Determine the [x, y] coordinate at the center of the cell enclosing the given text.  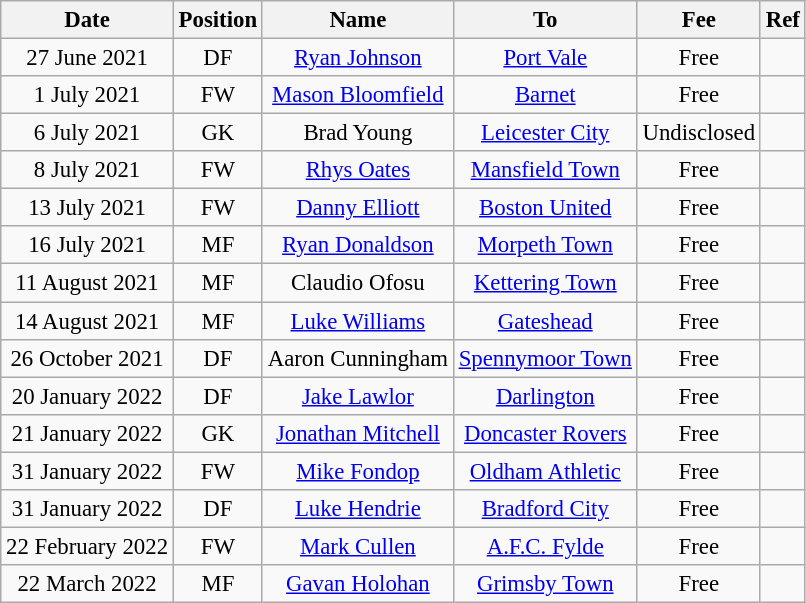
Rhys Oates [358, 170]
Jake Lawlor [358, 396]
Spennymoor Town [545, 358]
Oldham Athletic [545, 471]
27 June 2021 [88, 58]
Kettering Town [545, 283]
Luke Hendrie [358, 509]
11 August 2021 [88, 283]
Grimsby Town [545, 584]
Ryan Johnson [358, 58]
Morpeth Town [545, 245]
Ryan Donaldson [358, 245]
Mason Bloomfield [358, 95]
Mark Cullen [358, 546]
21 January 2022 [88, 433]
Date [88, 20]
22 March 2022 [88, 584]
A.F.C. Fylde [545, 546]
Jonathan Mitchell [358, 433]
20 January 2022 [88, 396]
Mike Fondop [358, 471]
Doncaster Rovers [545, 433]
Boston United [545, 208]
Gavan Holohan [358, 584]
Darlington [545, 396]
Position [218, 20]
Claudio Ofosu [358, 283]
26 October 2021 [88, 358]
Bradford City [545, 509]
Gateshead [545, 321]
Name [358, 20]
Ref [782, 20]
To [545, 20]
Fee [698, 20]
13 July 2021 [88, 208]
Luke Williams [358, 321]
8 July 2021 [88, 170]
Undisclosed [698, 133]
22 February 2022 [88, 546]
Aaron Cunningham [358, 358]
Brad Young [358, 133]
6 July 2021 [88, 133]
14 August 2021 [88, 321]
Mansfield Town [545, 170]
Port Vale [545, 58]
Leicester City [545, 133]
Barnet [545, 95]
Danny Elliott [358, 208]
1 July 2021 [88, 95]
16 July 2021 [88, 245]
